Return [x, y] of the center of cell containing provided text 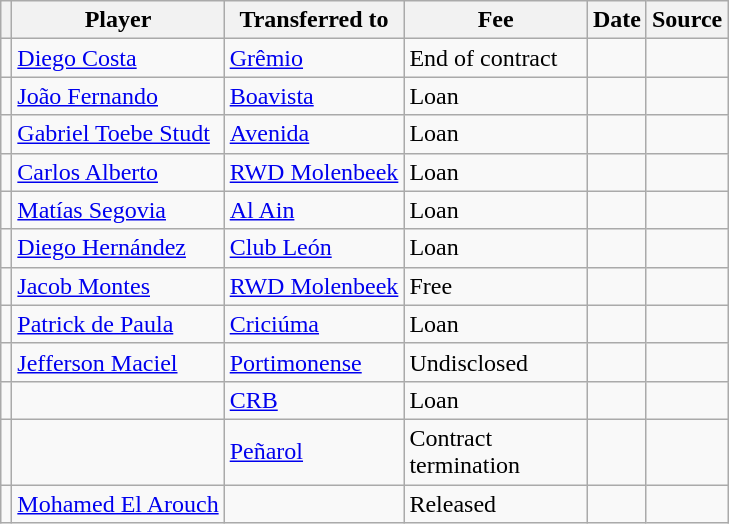
CRB [314, 400]
Criciúma [314, 324]
Diego Costa [118, 58]
Jefferson Maciel [118, 362]
Released [496, 503]
Club León [314, 248]
Contract termination [496, 452]
Jacob Montes [118, 286]
Transferred to [314, 20]
End of contract [496, 58]
Grêmio [314, 58]
Boavista [314, 96]
Carlos Alberto [118, 172]
Al Ain [314, 210]
Matías Segovia [118, 210]
Fee [496, 20]
Undisclosed [496, 362]
Free [496, 286]
Gabriel Toebe Studt [118, 134]
Peñarol [314, 452]
Portimonense [314, 362]
Patrick de Paula [118, 324]
Source [686, 20]
Date [616, 20]
Player [118, 20]
Diego Hernández [118, 248]
João Fernando [118, 96]
Mohamed El Arouch [118, 503]
Avenida [314, 134]
